Locate the cell with the specified text and output its (X, Y) center coordinate. 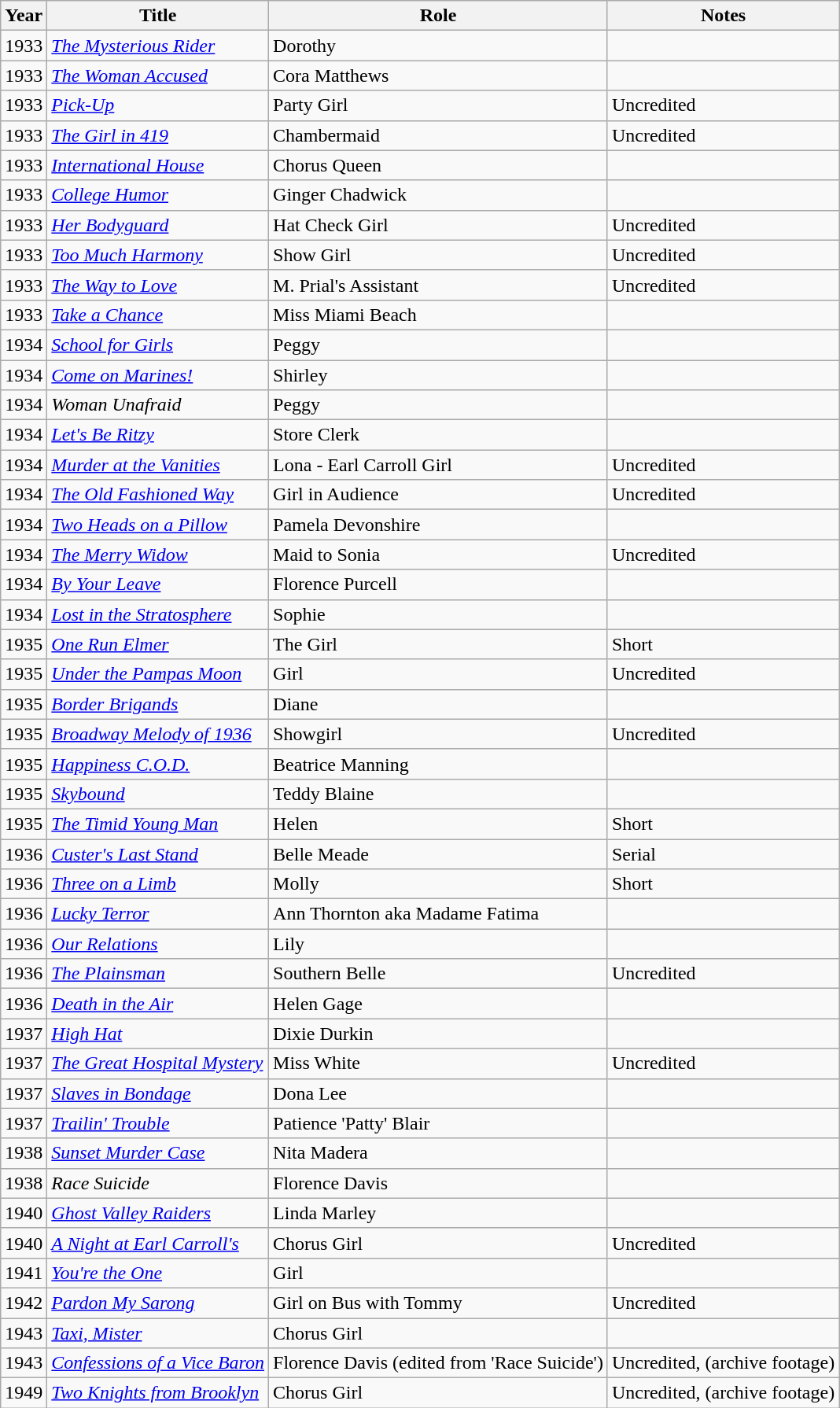
Helen Gage (439, 1004)
The Girl in 419 (158, 135)
Chorus Queen (439, 165)
Florence Purcell (439, 584)
The Woman Accused (158, 76)
Two Knights from Brooklyn (158, 1393)
Take a Chance (158, 315)
Trailin' Trouble (158, 1123)
Store Clerk (439, 435)
Taxi, Mister (158, 1333)
Dona Lee (439, 1093)
Year (24, 16)
Pardon My Sarong (158, 1303)
A Night at Earl Carroll's (158, 1243)
Sophie (439, 614)
Girl on Bus with Tommy (439, 1303)
Cora Matthews (439, 76)
Come on Marines! (158, 375)
Skybound (158, 794)
The Timid Young Man (158, 824)
Race Suicide (158, 1183)
The Old Fashioned Way (158, 495)
Hat Check Girl (439, 225)
Murder at the Vanities (158, 465)
Custer's Last Stand (158, 853)
Girl in Audience (439, 495)
Lucky Terror (158, 914)
Ann Thornton aka Madame Fatima (439, 914)
Nita Madera (439, 1153)
Serial (723, 853)
Her Bodyguard (158, 225)
Role (439, 16)
Lona - Earl Carroll Girl (439, 465)
Under the Pampas Moon (158, 674)
Dixie Durkin (439, 1034)
1949 (24, 1393)
College Humor (158, 195)
Maid to Sonia (439, 555)
Florence Davis (edited from 'Race Suicide') (439, 1363)
Miss White (439, 1063)
Belle Meade (439, 853)
Woman Unafraid (158, 405)
Death in the Air (158, 1004)
Linda Marley (439, 1213)
The Girl (439, 644)
School for Girls (158, 345)
Border Brigands (158, 704)
Our Relations (158, 944)
Helen (439, 824)
Beatrice Manning (439, 764)
M. Prial's Assistant (439, 285)
International House (158, 165)
Patience 'Patty' Blair (439, 1123)
Showgirl (439, 734)
Teddy Blaine (439, 794)
Southern Belle (439, 974)
Chambermaid (439, 135)
Three on a Limb (158, 884)
One Run Elmer (158, 644)
Too Much Harmony (158, 255)
Pick-Up (158, 105)
The Plainsman (158, 974)
Shirley (439, 375)
Slaves in Bondage (158, 1093)
Pamela Devonshire (439, 525)
You're the One (158, 1273)
Let's Be Ritzy (158, 435)
High Hat (158, 1034)
1942 (24, 1303)
Florence Davis (439, 1183)
Broadway Melody of 1936 (158, 734)
Lost in the Stratosphere (158, 614)
Ghost Valley Raiders (158, 1213)
By Your Leave (158, 584)
The Mysterious Rider (158, 46)
The Way to Love (158, 285)
Party Girl (439, 105)
The Great Hospital Mystery (158, 1063)
Two Heads on a Pillow (158, 525)
Diane (439, 704)
Happiness C.O.D. (158, 764)
Confessions of a Vice Baron (158, 1363)
Ginger Chadwick (439, 195)
The Merry Widow (158, 555)
Lily (439, 944)
Title (158, 16)
1941 (24, 1273)
Sunset Murder Case (158, 1153)
Show Girl (439, 255)
Notes (723, 16)
Miss Miami Beach (439, 315)
Molly (439, 884)
Dorothy (439, 46)
